Return (x, y) of the center of cell containing provided text 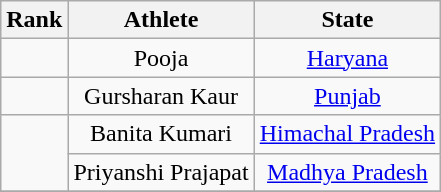
Haryana (347, 58)
Himachal Pradesh (347, 134)
Gursharan Kaur (161, 96)
Rank (34, 20)
State (347, 20)
Madhya Pradesh (347, 172)
Banita Kumari (161, 134)
Athlete (161, 20)
Pooja (161, 58)
Priyanshi Prajapat (161, 172)
Punjab (347, 96)
